For the text-containing cell, return its midpoint in [X, Y] coordinate format. 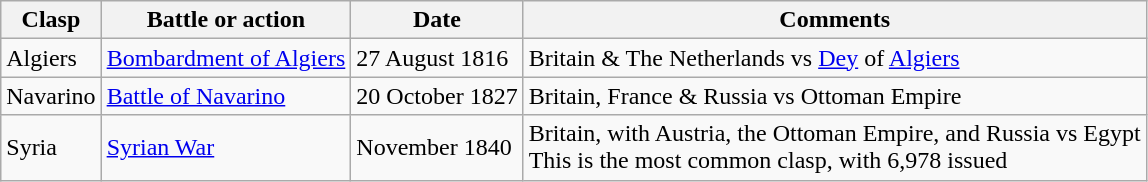
Battle or action [226, 20]
Syria [51, 148]
Algiers [51, 58]
27 August 1816 [437, 58]
Navarino [51, 96]
November 1840 [437, 148]
Comments [834, 20]
Britain & The Netherlands vs Dey of Algiers [834, 58]
20 October 1827 [437, 96]
Britain, France & Russia vs Ottoman Empire [834, 96]
Bombardment of Algiers [226, 58]
Battle of Navarino [226, 96]
Clasp [51, 20]
Date [437, 20]
Syrian War [226, 148]
Britain, with Austria, the Ottoman Empire, and Russia vs Egypt This is the most common clasp, with 6,978 issued [834, 148]
